From the cell containing the given text, extract its center point as (X, Y) coordinate. 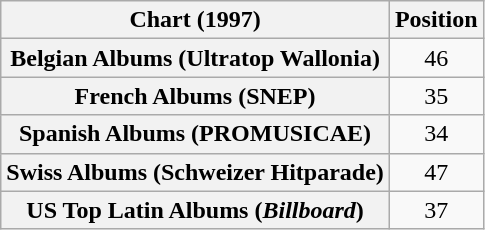
Spanish Albums (PROMUSICAE) (196, 134)
34 (436, 134)
37 (436, 210)
US Top Latin Albums (Billboard) (196, 210)
Position (436, 20)
35 (436, 96)
French Albums (SNEP) (196, 96)
Belgian Albums (Ultratop Wallonia) (196, 58)
47 (436, 172)
Swiss Albums (Schweizer Hitparade) (196, 172)
46 (436, 58)
Chart (1997) (196, 20)
